From the cell containing the given text, extract its center point as (X, Y) coordinate. 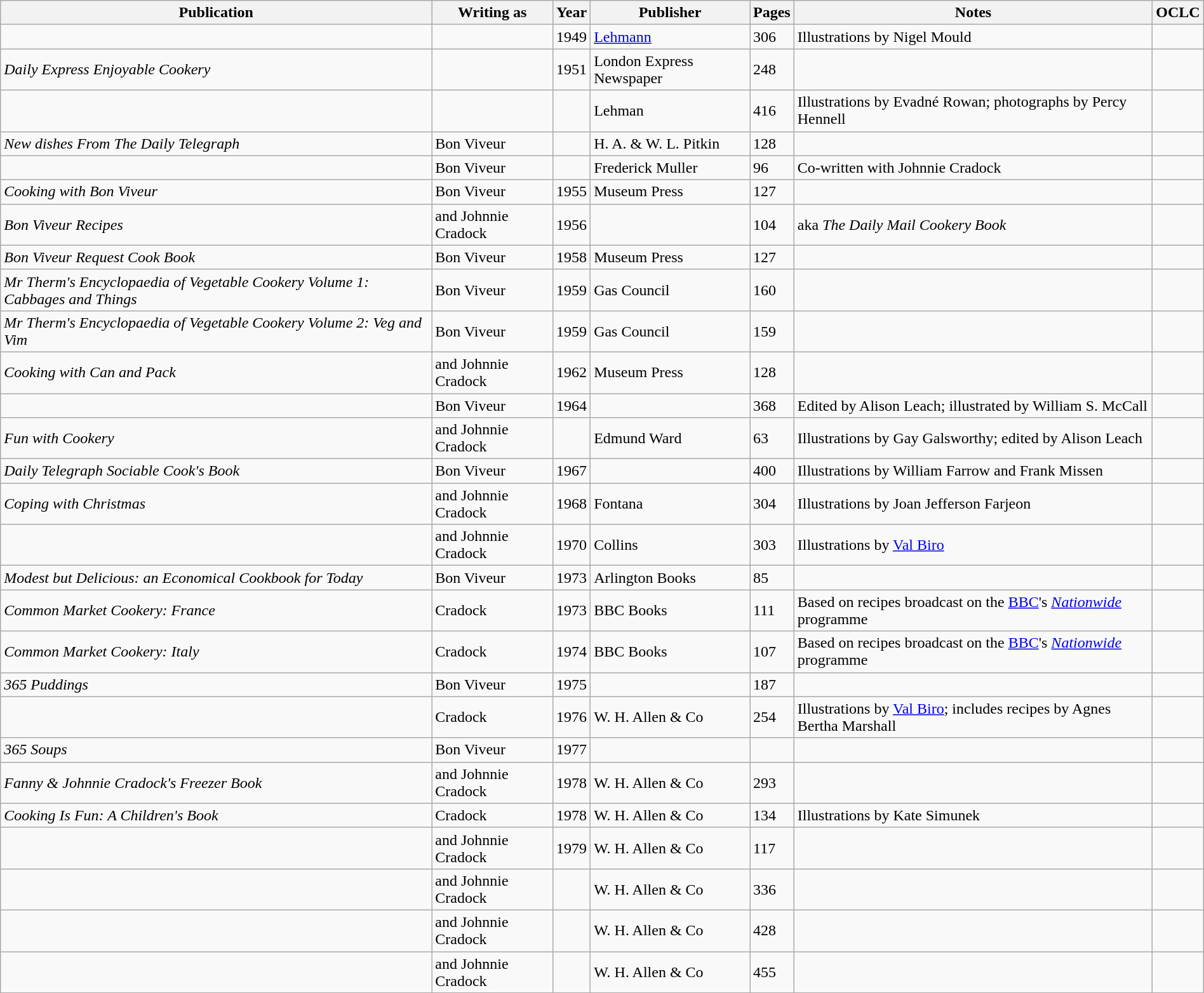
63 (772, 438)
304 (772, 504)
455 (772, 971)
1964 (572, 406)
Mr Therm's Encyclopaedia of Vegetable Cookery Volume 1: Cabbages and Things (216, 290)
1962 (572, 372)
Bon Viveur Recipes (216, 225)
Arlington Books (671, 578)
Cooking with Can and Pack (216, 372)
Modest but Delicious: an Economical Cookbook for Today (216, 578)
Publication (216, 13)
1951 (572, 70)
1970 (572, 545)
Frederick Muller (671, 168)
Coping with Christmas (216, 504)
1955 (572, 192)
Edmund Ward (671, 438)
107 (772, 651)
Cooking Is Fun: A Children's Book (216, 815)
Publisher (671, 13)
160 (772, 290)
1958 (572, 257)
1975 (572, 684)
293 (772, 782)
117 (772, 848)
Cooking with Bon Viveur (216, 192)
1977 (572, 750)
368 (772, 406)
303 (772, 545)
Illustrations by Val Biro (973, 545)
Illustrations by Joan Jefferson Farjeon (973, 504)
Mr Therm's Encyclopaedia of Vegetable Cookery Volume 2: Veg and Vim (216, 331)
Illustrations by William Farrow and Frank Missen (973, 471)
Notes (973, 13)
400 (772, 471)
1974 (572, 651)
187 (772, 684)
Writing as (493, 13)
248 (772, 70)
134 (772, 815)
Pages (772, 13)
1976 (572, 717)
428 (772, 931)
Year (572, 13)
Illustrations by Evadné Rowan; photographs by Percy Hennell (973, 110)
Illustrations by Val Biro; includes recipes by Agnes Bertha Marshall (973, 717)
Illustrations by Kate Simunek (973, 815)
1968 (572, 504)
aka The Daily Mail Cookery Book (973, 225)
Common Market Cookery: Italy (216, 651)
Fanny & Johnnie Cradock's Freezer Book (216, 782)
365 Puddings (216, 684)
254 (772, 717)
Lehmann (671, 37)
OCLC (1178, 13)
1967 (572, 471)
Collins (671, 545)
H. A. & W. L. Pitkin (671, 143)
Illustrations by Nigel Mould (973, 37)
Common Market Cookery: France (216, 611)
1956 (572, 225)
Fontana (671, 504)
New dishes From The Daily Telegraph (216, 143)
336 (772, 889)
159 (772, 331)
85 (772, 578)
Co-written with Johnnie Cradock (973, 168)
London Express Newspaper (671, 70)
Bon Viveur Request Cook Book (216, 257)
104 (772, 225)
416 (772, 110)
Daily Express Enjoyable Cookery (216, 70)
1979 (572, 848)
1949 (572, 37)
Fun with Cookery (216, 438)
Edited by Alison Leach; illustrated by William S. McCall (973, 406)
96 (772, 168)
306 (772, 37)
Lehman (671, 110)
111 (772, 611)
365 Soups (216, 750)
Daily Telegraph Sociable Cook's Book (216, 471)
Illustrations by Gay Galsworthy; edited by Alison Leach (973, 438)
